Extract the [x, y] coordinate from the center of the cell holding the provided text.  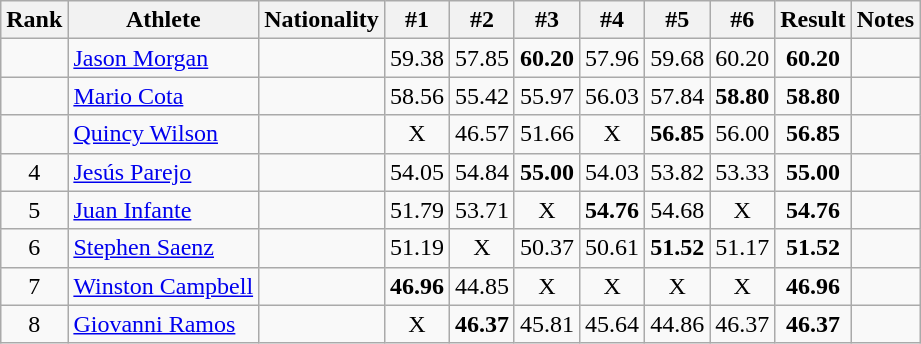
5 [34, 210]
7 [34, 286]
50.37 [546, 248]
Jason Morgan [164, 58]
#2 [482, 20]
44.85 [482, 286]
44.86 [678, 324]
53.33 [742, 172]
54.03 [612, 172]
Athlete [164, 20]
Nationality [322, 20]
51.17 [742, 248]
8 [34, 324]
53.82 [678, 172]
4 [34, 172]
50.61 [612, 248]
54.84 [482, 172]
Giovanni Ramos [164, 324]
Stephen Saenz [164, 248]
55.42 [482, 96]
Rank [34, 20]
45.64 [612, 324]
51.66 [546, 134]
Jesús Parejo [164, 172]
54.05 [416, 172]
Notes [885, 20]
53.71 [482, 210]
51.79 [416, 210]
56.00 [742, 134]
6 [34, 248]
#4 [612, 20]
57.85 [482, 58]
51.19 [416, 248]
58.56 [416, 96]
54.68 [678, 210]
46.57 [482, 134]
Mario Cota [164, 96]
59.38 [416, 58]
Juan Infante [164, 210]
59.68 [678, 58]
45.81 [546, 324]
#5 [678, 20]
55.97 [546, 96]
#1 [416, 20]
#6 [742, 20]
57.84 [678, 96]
Result [813, 20]
#3 [546, 20]
Quincy Wilson [164, 134]
56.03 [612, 96]
Winston Campbell [164, 286]
57.96 [612, 58]
